Detect which cell encompasses the target text, then output its (x, y) center coordinate. 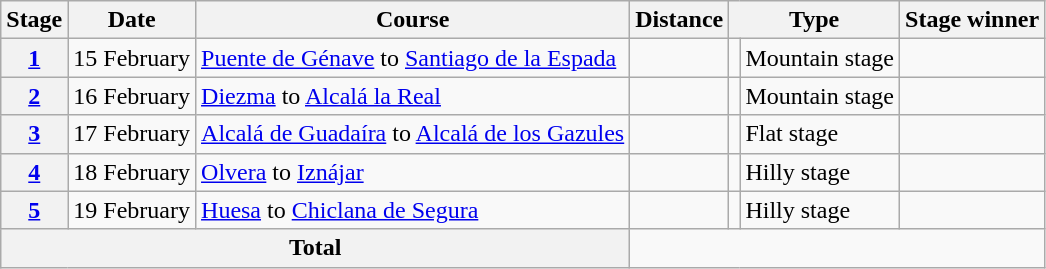
Date (132, 20)
Total (316, 248)
16 February (132, 96)
5 (34, 210)
15 February (132, 58)
Huesa to Chiclana de Segura (413, 210)
1 (34, 58)
18 February (132, 172)
Distance (680, 20)
Olvera to Iznájar (413, 172)
Stage (34, 20)
3 (34, 134)
2 (34, 96)
Flat stage (820, 134)
Course (413, 20)
Stage winner (972, 20)
Puente de Génave to Santiago de la Espada (413, 58)
17 February (132, 134)
Diezma to Alcalá la Real (413, 96)
19 February (132, 210)
Type (814, 20)
Alcalá de Guadaíra to Alcalá de los Gazules (413, 134)
4 (34, 172)
